Scan for the cell matching the given text and deliver its (x, y) coordinate at center. 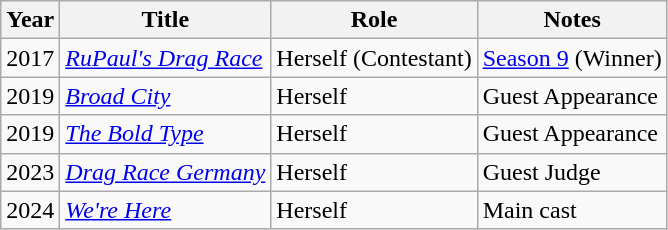
2023 (30, 172)
RuPaul's Drag Race (166, 58)
Herself (Contestant) (374, 58)
We're Here (166, 210)
Guest Judge (572, 172)
Main cast (572, 210)
Notes (572, 20)
2024 (30, 210)
The Bold Type (166, 134)
Title (166, 20)
2017 (30, 58)
Season 9 (Winner) (572, 58)
Drag Race Germany (166, 172)
Year (30, 20)
Role (374, 20)
Broad City (166, 96)
